Pinpoint the cell where the given text exists, returning its (x, y) midpoint coordinate. 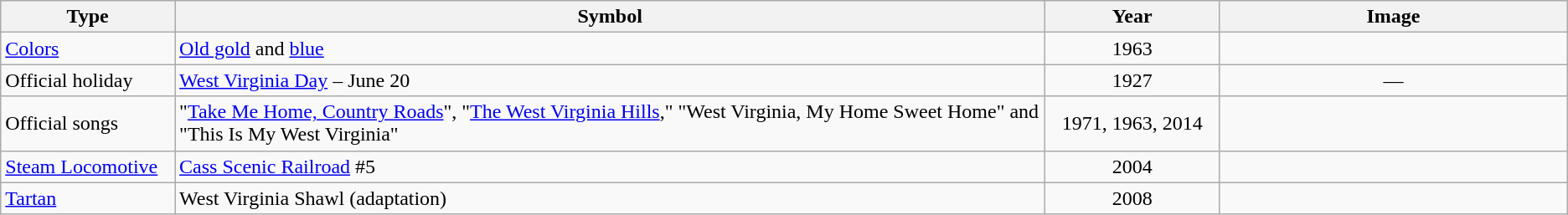
Tartan (88, 198)
Type (88, 17)
— (1394, 80)
2004 (1132, 166)
Symbol (610, 17)
1963 (1132, 49)
Official songs (88, 124)
Colors (88, 49)
Cass Scenic Railroad #5 (610, 166)
Old gold and blue (610, 49)
West Virginia Day – June 20 (610, 80)
1971, 1963, 2014 (1132, 124)
Steam Locomotive (88, 166)
West Virginia Shawl (adaptation) (610, 198)
Image (1394, 17)
2008 (1132, 198)
Year (1132, 17)
"Take Me Home, Country Roads", "The West Virginia Hills," "West Virginia, My Home Sweet Home" and "This Is My West Virginia" (610, 124)
1927 (1132, 80)
Official holiday (88, 80)
